Scan for the cell matching the given text and deliver its (x, y) coordinate at center. 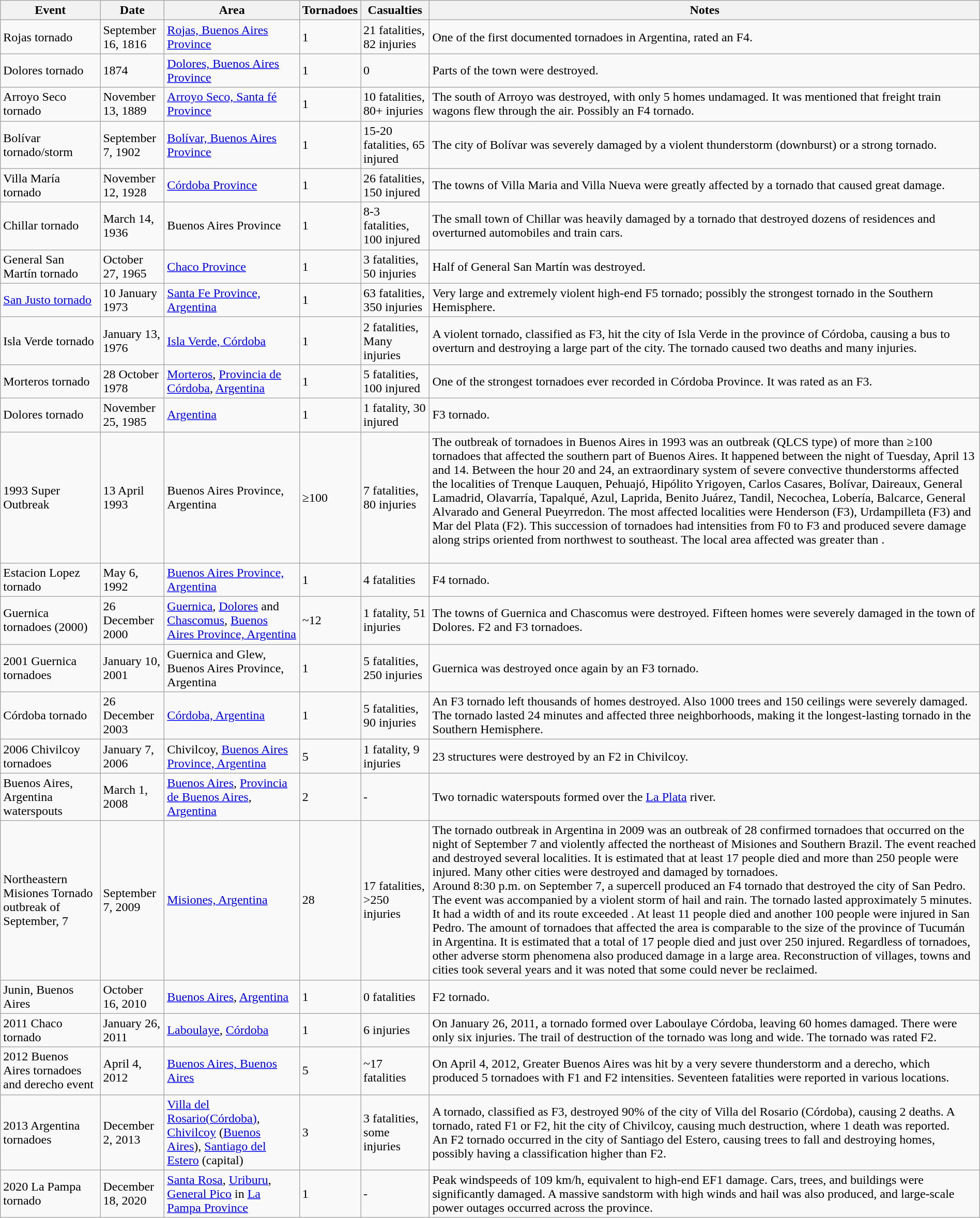
September 16, 1816 (132, 37)
Bolívar tornado/storm (51, 145)
The towns of Guernica and Chascomus were destroyed. Fifteen homes were severely damaged in the town of Dolores. F2 and F3 tornadoes. (705, 621)
Morteros, Provincia de Córdoba, Argentina (232, 381)
November 25, 1985 (132, 414)
5 fatalities, 90 injuries (395, 716)
Guernica, Dolores and Chascomus, Buenos Aires Province, Argentina (232, 621)
Rojas tornado (51, 37)
December 2, 2013 (132, 1132)
3 (330, 1132)
December 18, 2020 (132, 1194)
3 fatalities, some injuries (395, 1132)
Buenos Aires, Argentina waterspouts (51, 797)
13 April 1993 (132, 498)
Isla Verde tornado (51, 341)
10 fatalities, 80+ injuries (395, 104)
Villa del Rosario(Córdoba), Chivilcoy (Buenos Aires), Santiago del Estero (capital) (232, 1132)
5 fatalities, 100 injured (395, 381)
Half of General San Martín was destroyed. (705, 267)
Guernica tornadoes (2000) (51, 621)
Estacion Lopez tornado (51, 580)
10 January 1973 (132, 300)
1874 (132, 70)
63 fatalities, 350 injuries (395, 300)
Buenos Aires Province (232, 226)
8-3 fatalities, 100 injured (395, 226)
San Justo tornado (51, 300)
1 fatality, 9 injuries (395, 757)
The towns of Villa Maria and Villa Nueva were greatly affected by a tornado that caused great damage. (705, 185)
January 26, 2011 (132, 1030)
Dolores, Buenos Aires Province (232, 70)
Parts of the town were destroyed. (705, 70)
March 1, 2008 (132, 797)
2 (330, 797)
Santa Fe Province, Argentina (232, 300)
Santa Rosa, Uriburu, General Pico in La Pampa Province (232, 1194)
2001 Guernica tornadoes (51, 668)
Junin, Buenos Aires (51, 996)
Event (51, 10)
~12 (330, 621)
November 13, 1889 (132, 104)
26 December 2003 (132, 716)
15-20 fatalities, 65 injured (395, 145)
Arroyo Seco tornado (51, 104)
1993 Super Outbreak (51, 498)
≥100 (330, 498)
~17 fatalities (395, 1071)
0 (395, 70)
May 6, 1992 (132, 580)
0 fatalities (395, 996)
5 fatalities, 250 injuries (395, 668)
January 7, 2006 (132, 757)
Rojas, Buenos Aires Province (232, 37)
1 fatality, 51 injuries (395, 621)
March 14, 1936 (132, 226)
F4 tornado. (705, 580)
Misiones, Argentina (232, 900)
Chillar tornado (51, 226)
Buenos Aires, Buenos Aires (232, 1071)
Buenos Aires, Argentina (232, 996)
Morteros tornado (51, 381)
26 fatalities, 150 injured (395, 185)
November 12, 1928 (132, 185)
Córdoba Province (232, 185)
April 4, 2012 (132, 1071)
Two tornadic waterspouts formed over the La Plata river. (705, 797)
Area (232, 10)
October 27, 1965 (132, 267)
2020 La Pampa tornado (51, 1194)
Notes (705, 10)
One of the first documented tornadoes in Argentina, rated an F4. (705, 37)
Very large and extremely violent high-end F5 tornado; possibly the strongest tornado in the Southern Hemisphere. (705, 300)
October 16, 2010 (132, 996)
28 (330, 900)
17 fatalities, >250 injuries (395, 900)
Arroyo Seco, Santa fé Province (232, 104)
26 December 2000 (132, 621)
1 fatality, 30 injured (395, 414)
7 fatalities, 80 injuries (395, 498)
Chivilcoy, Buenos Aires Province, Argentina (232, 757)
Tornadoes (330, 10)
Bolívar, Buenos Aires Province (232, 145)
21 fatalities, 82 injuries (395, 37)
September 7, 2009 (132, 900)
General San Martín tornado (51, 267)
The city of Bolívar was severely damaged by a violent thunderstorm (downburst) or a strong tornado. (705, 145)
Córdoba tornado (51, 716)
6 injuries (395, 1030)
Laboulaye, Córdoba (232, 1030)
One of the strongest tornadoes ever recorded in Córdoba Province. It was rated as an F3. (705, 381)
January 10, 2001 (132, 668)
Chaco Province (232, 267)
Córdoba, Argentina (232, 716)
The small town of Chillar was heavily damaged by a tornado that destroyed dozens of residences and overturned automobiles and train cars. (705, 226)
Guernica was destroyed once again by an F3 tornado. (705, 668)
Isla Verde, Córdoba (232, 341)
Guernica and Glew, Buenos Aires Province, Argentina (232, 668)
January 13, 1976 (132, 341)
2013 Argentina tornadoes (51, 1132)
Date (132, 10)
28 October 1978 (132, 381)
Northeastern Misiones Tornado outbreak of September, 7 (51, 900)
2012 Buenos Aires tornadoes and derecho event (51, 1071)
F3 tornado. (705, 414)
Villa María tornado (51, 185)
3 fatalities, 50 injuries (395, 267)
September 7, 1902 (132, 145)
F2 tornado. (705, 996)
2 fatalities, Many injuries (395, 341)
4 fatalities (395, 580)
Casualties (395, 10)
Buenos Aires, Provincia de Buenos Aires, Argentina (232, 797)
2011 Chaco tornado (51, 1030)
23 structures were destroyed by an F2 in Chivilcoy. (705, 757)
Argentina (232, 414)
2006 Chivilcoy tornadoes (51, 757)
